Return the [X, Y] coordinate for the center point of the cell that contains the specified text.  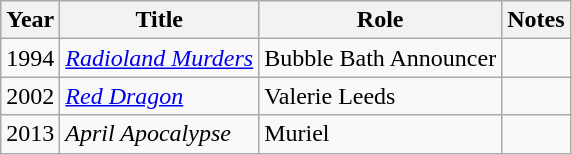
Red Dragon [160, 96]
April Apocalypse [160, 134]
Year [30, 20]
Radioland Murders [160, 58]
2002 [30, 96]
Notes [536, 20]
Bubble Bath Announcer [380, 58]
Role [380, 20]
1994 [30, 58]
Muriel [380, 134]
Valerie Leeds [380, 96]
Title [160, 20]
2013 [30, 134]
